Capture the cell that displays the provided text and extract its (X, Y) central coordinate. 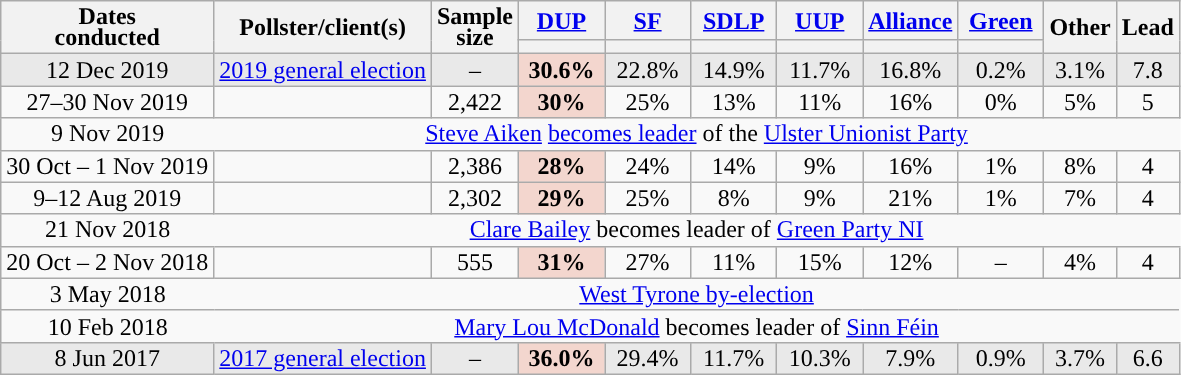
8 Jun 2017 (108, 358)
Clare Bailey becomes leader of Green Party NI (697, 230)
30.6% (562, 70)
21% (910, 198)
20 Oct – 2 Nov 2018 (108, 262)
Pollster/client(s) (323, 28)
28% (562, 166)
10.3% (820, 358)
12% (910, 262)
29.4% (648, 358)
2,302 (474, 198)
31% (562, 262)
4% (1080, 262)
2,422 (474, 102)
2,386 (474, 166)
30 Oct – 1 Nov 2019 (108, 166)
0.9% (1001, 358)
3.7% (1080, 358)
Other (1080, 28)
SF (648, 20)
9–12 Aug 2019 (108, 198)
Samplesize (474, 28)
16.8% (910, 70)
13% (734, 102)
24% (648, 166)
27–30 Nov 2019 (108, 102)
SDLP (734, 20)
9 Nov 2019 (108, 134)
30% (562, 102)
2019 general election (323, 70)
555 (474, 262)
2017 general election (323, 358)
10 Feb 2018 (108, 326)
36.0% (562, 358)
Green (1001, 20)
15% (820, 262)
West Tyrone by-election (697, 294)
Lead (1148, 28)
21 Nov 2018 (108, 230)
27% (648, 262)
22.8% (648, 70)
5% (1080, 102)
0% (1001, 102)
7.9% (910, 358)
Datesconducted (108, 28)
6.6 (1148, 358)
UUP (820, 20)
3.1% (1080, 70)
5 (1148, 102)
Steve Aiken becomes leader of the Ulster Unionist Party (697, 134)
Mary Lou McDonald becomes leader of Sinn Féin (697, 326)
29% (562, 198)
3 May 2018 (108, 294)
12 Dec 2019 (108, 70)
7% (1080, 198)
14% (734, 166)
7.8 (1148, 70)
DUP (562, 20)
Alliance (910, 20)
14.9% (734, 70)
0.2% (1001, 70)
